Capture the cell that displays the provided text and extract its (X, Y) central coordinate. 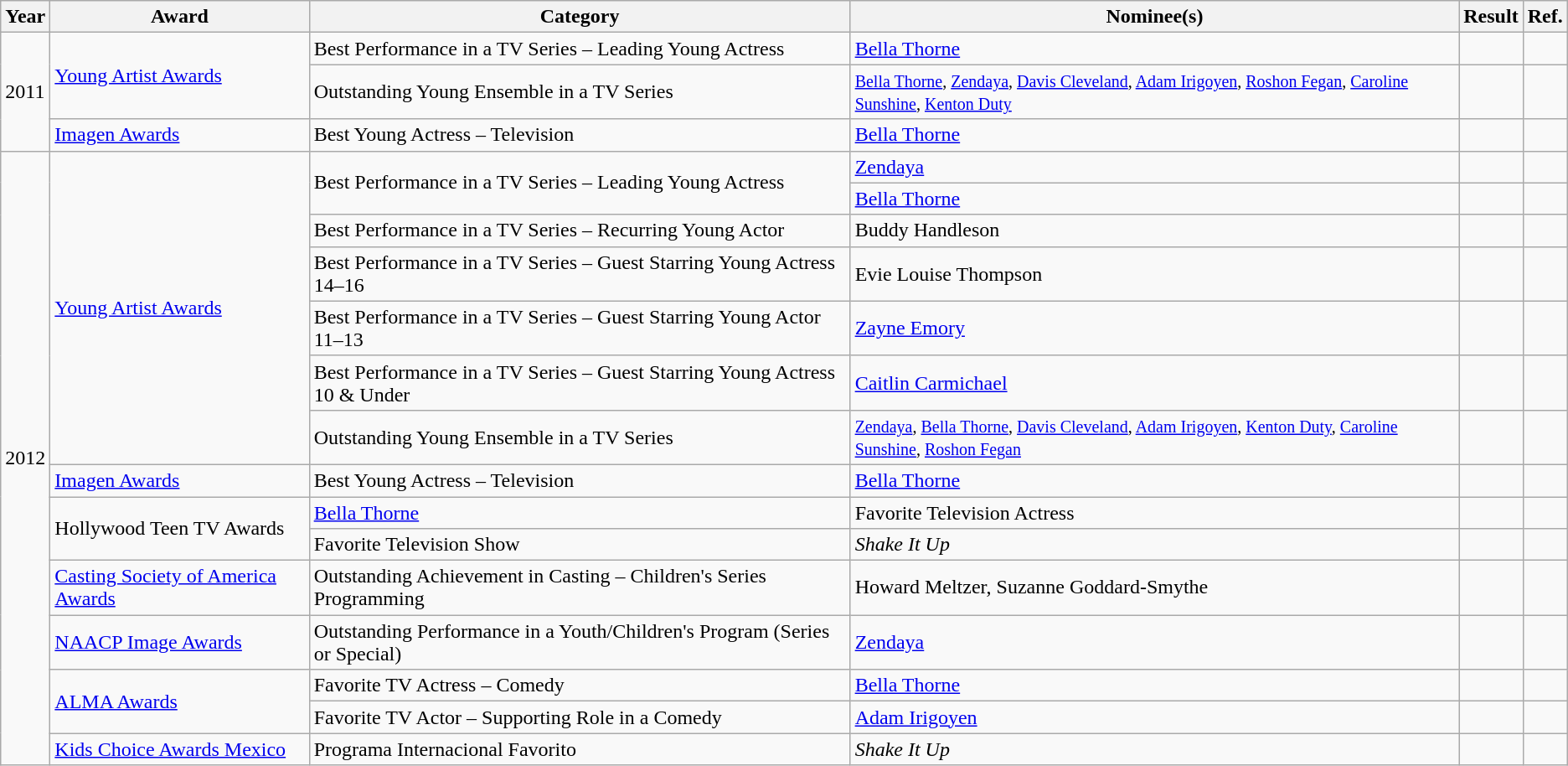
Best Performance in a TV Series – Guest Starring Young Actress 10 & Under (580, 382)
Programa Internacional Favorito (580, 749)
Kids Choice Awards Mexico (179, 749)
2011 (25, 92)
Bella Thorne, Zendaya, Davis Cleveland, Adam Irigoyen, Roshon Fegan, Caroline Sunshine, Kenton Duty (1154, 92)
Caitlin Carmichael (1154, 382)
Award (179, 17)
Outstanding Achievement in Casting – Children's Series Programming (580, 588)
Evie Louise Thompson (1154, 273)
Favorite TV Actor – Supporting Role in a Comedy (580, 717)
Year (25, 17)
Casting Society of America Awards (179, 588)
Best Performance in a TV Series – Guest Starring Young Actress 14–16 (580, 273)
Hollywood Teen TV Awards (179, 528)
Buddy Handleson (1154, 230)
Result (1491, 17)
Favorite Television Actress (1154, 512)
2012 (25, 458)
Zendaya, Bella Thorne, Davis Cleveland, Adam Irigoyen, Kenton Duty, Caroline Sunshine, Roshon Fegan (1154, 437)
Zayne Emory (1154, 329)
Ref. (1545, 17)
Best Performance in a TV Series – Recurring Young Actor (580, 230)
Category (580, 17)
Howard Meltzer, Suzanne Goddard-Smythe (1154, 588)
Favorite Television Show (580, 545)
ALMA Awards (179, 701)
Outstanding Performance in a Youth/Children's Program (Series or Special) (580, 642)
NAACP Image Awards (179, 642)
Nominee(s) (1154, 17)
Best Performance in a TV Series – Guest Starring Young Actor 11–13 (580, 329)
Favorite TV Actress – Comedy (580, 686)
Adam Irigoyen (1154, 717)
